Pinpoint the cell where the given text exists, returning its [X, Y] midpoint coordinate. 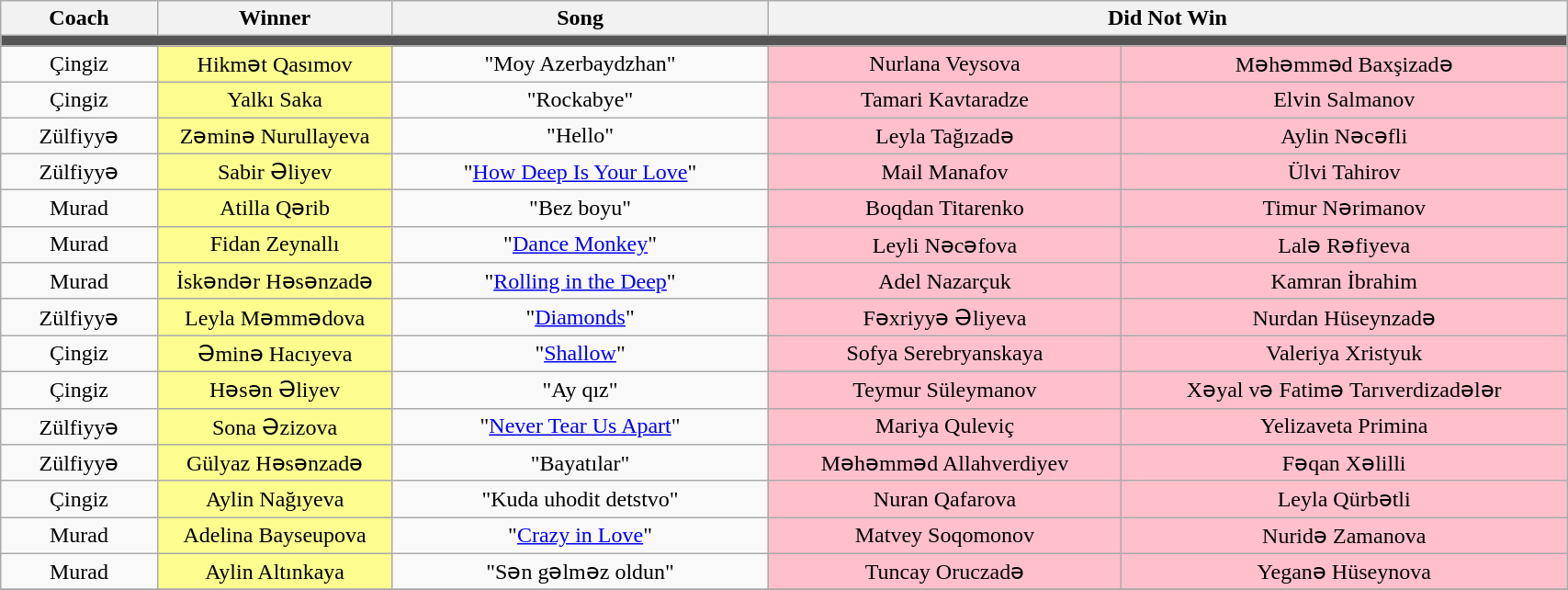
Winner [275, 18]
Kamran İbrahim [1345, 281]
Yalkı Saka [275, 99]
"Bez boyu" [581, 209]
Atilla Qərib [275, 209]
Leyla Məmmədova [275, 317]
Aylin Altınkaya [275, 572]
Coach [79, 18]
Məhəmməd Allahverdiyev [944, 463]
Ülvi Tahirov [1345, 172]
Song [581, 18]
"Dance Monkey" [581, 244]
"Kuda uhodit detstvo" [581, 499]
Adelina Bayseupova [275, 536]
Fəqan Xəlilli [1345, 463]
"Never Tear Us Apart" [581, 426]
Məhəmməd Baxşizadə [1345, 64]
Leyli Nəcəfova [944, 244]
Hikmət Qasımov [275, 64]
Teymur Süleymanov [944, 390]
"How Deep Is Your Love" [581, 172]
Nuridə Zamanova [1345, 536]
Zəminə Nurullayeva [275, 136]
Lalə Rəfiyeva [1345, 244]
"Hello" [581, 136]
Mail Manafov [944, 172]
"Rockabye" [581, 99]
Adel Nazarçuk [944, 281]
"Bayatılar" [581, 463]
Aylin Nəcəfli [1345, 136]
Tuncay Oruczadə [944, 572]
Valeriya Xristyuk [1345, 354]
Yelizaveta Primina [1345, 426]
"Rolling in the Deep" [581, 281]
"Diamonds" [581, 317]
Nurlana Veysova [944, 64]
Xəyal və Fatimə Tarıverdizadələr [1345, 390]
Did Not Win [1168, 18]
Leyla Tağızadə [944, 136]
Mariya Quleviç [944, 426]
Matvey Soqomonov [944, 536]
Sona Əzizova [275, 426]
Həsən Əliyev [275, 390]
Sabir Əliyev [275, 172]
Yeganə Hüseynova [1345, 572]
"Sən gəlməz oldun" [581, 572]
"Shallow" [581, 354]
Leyla Qürbətli [1345, 499]
Tamari Kavtaradze [944, 99]
"Crazy in Love" [581, 536]
Nurdan Hüseynzadə [1345, 317]
Fidan Zeynallı [275, 244]
İskəndər Həsənzadə [275, 281]
Nuran Qafarova [944, 499]
Fəxriyyə Əliyeva [944, 317]
Aylin Nağıyeva [275, 499]
Timur Nərimanov [1345, 209]
Boqdan Titarenko [944, 209]
Əminə Hacıyeva [275, 354]
Gülyaz Həsənzadə [275, 463]
"Ay qız" [581, 390]
Sofya Serebryanskaya [944, 354]
"Moy Azerbaydzhan" [581, 64]
Elvin Salmanov [1345, 99]
